Extract the (x, y) coordinate from the center of the cell holding the provided text.  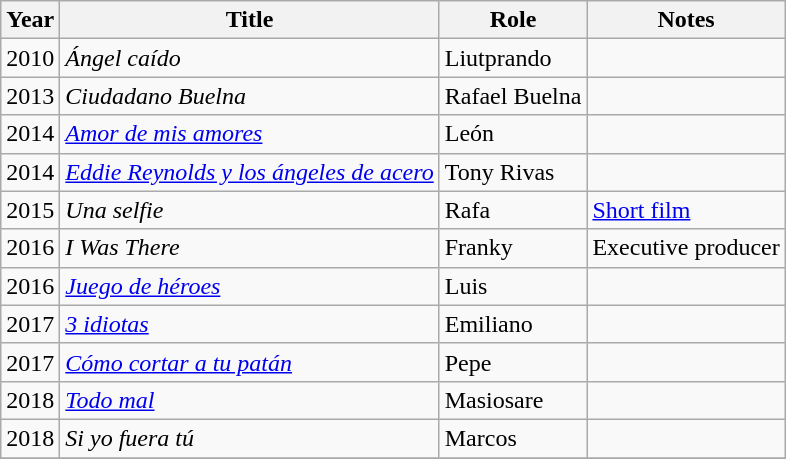
Todo mal (250, 400)
Ángel caído (250, 58)
I Was There (250, 248)
Role (513, 20)
Tony Rivas (513, 172)
Rafael Buelna (513, 96)
Luis (513, 286)
Masiosare (513, 400)
Franky (513, 248)
2010 (30, 58)
Ciudadano Buelna (250, 96)
Cómo cortar a tu patán (250, 362)
Marcos (513, 438)
Pepe (513, 362)
2013 (30, 96)
Emiliano (513, 324)
Rafa (513, 210)
Short film (686, 210)
Una selfie (250, 210)
Juego de héroes (250, 286)
León (513, 134)
Si yo fuera tú (250, 438)
2015 (30, 210)
Eddie Reynolds y los ángeles de acero (250, 172)
Executive producer (686, 248)
Liutprando (513, 58)
Notes (686, 20)
Amor de mis amores (250, 134)
Year (30, 20)
3 idiotas (250, 324)
Title (250, 20)
